Return the (X, Y) coordinate for the center point of the cell that contains the specified text.  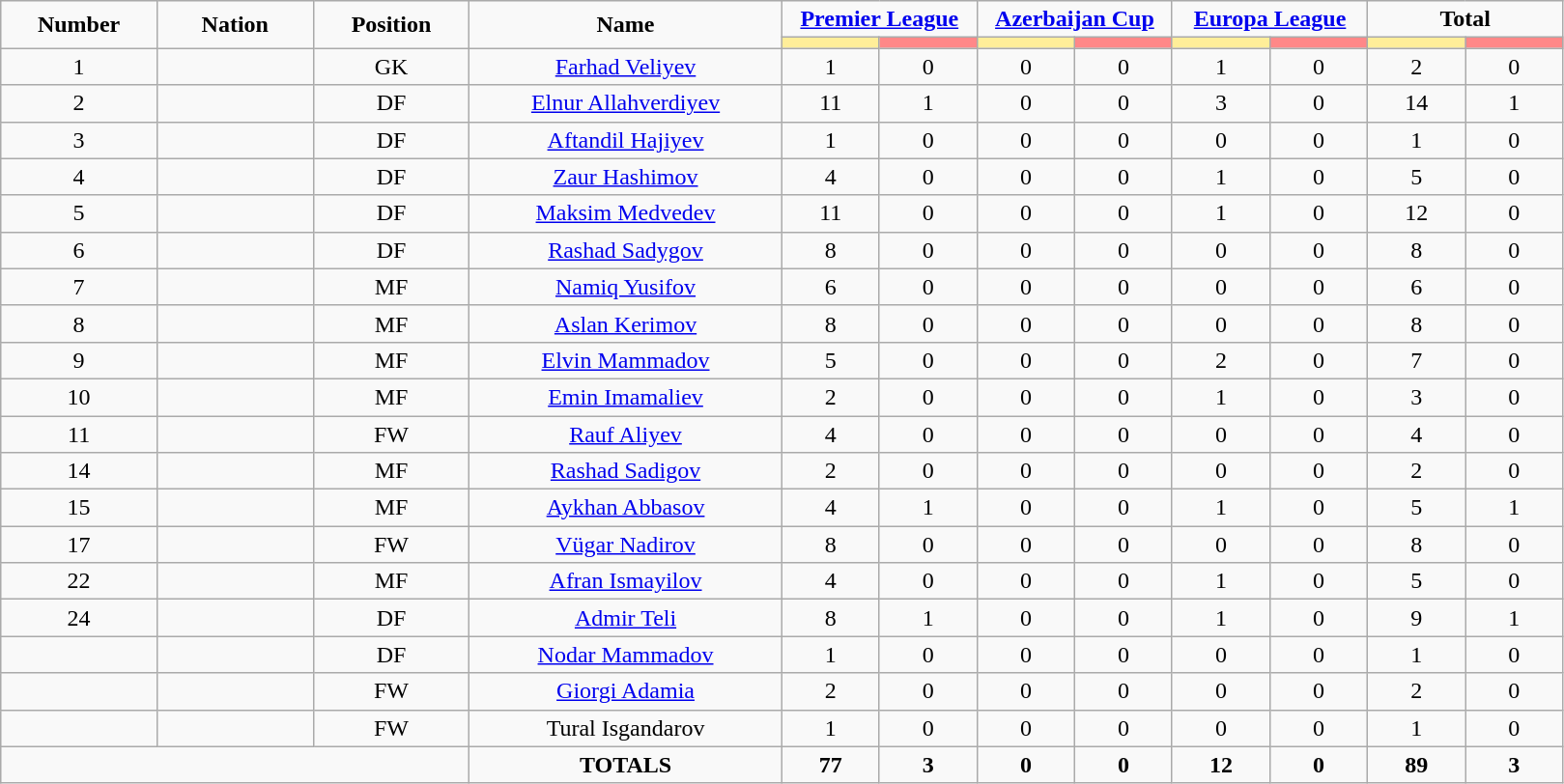
24 (79, 618)
Giorgi Adamia (626, 691)
Vügar Nadirov (626, 545)
Rauf Aliyev (626, 434)
Nodar Mammadov (626, 655)
Aslan Kerimov (626, 323)
15 (79, 508)
Position (391, 25)
Rashad Sadygov (626, 250)
Europa League (1269, 19)
Azerbaijan Cup (1074, 19)
Name (626, 25)
Tural Isgandarov (626, 728)
Namiq Yusifov (626, 287)
Admir Teli (626, 618)
Total (1465, 19)
Elvin Mammadov (626, 360)
Zaur Hashimov (626, 177)
GK (391, 67)
Nation (235, 25)
Rashad Sadigov (626, 471)
TOTALS (626, 765)
Maksim Medvedev (626, 213)
10 (79, 397)
Emin Imamaliev (626, 397)
Aftandil Hajiyev (626, 140)
77 (831, 765)
Elnur Allahverdiyev (626, 103)
Premier League (879, 19)
22 (79, 581)
Afran Ismayilov (626, 581)
Aykhan Abbasov (626, 508)
89 (1416, 765)
Number (79, 25)
Farhad Veliyev (626, 67)
17 (79, 545)
